Locate the cell with the specified text and output its [X, Y] center coordinate. 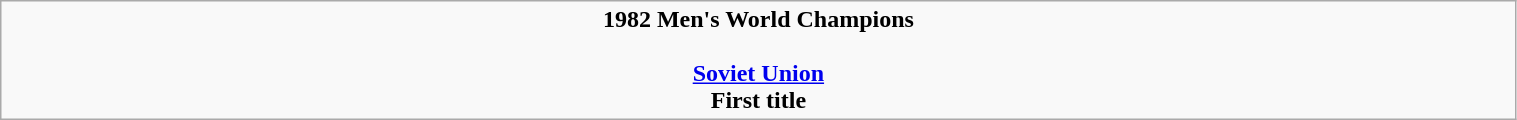
1982 Men's World ChampionsSoviet UnionFirst title [758, 60]
